Extract the (X, Y) coordinate from the center of the cell holding the provided text.  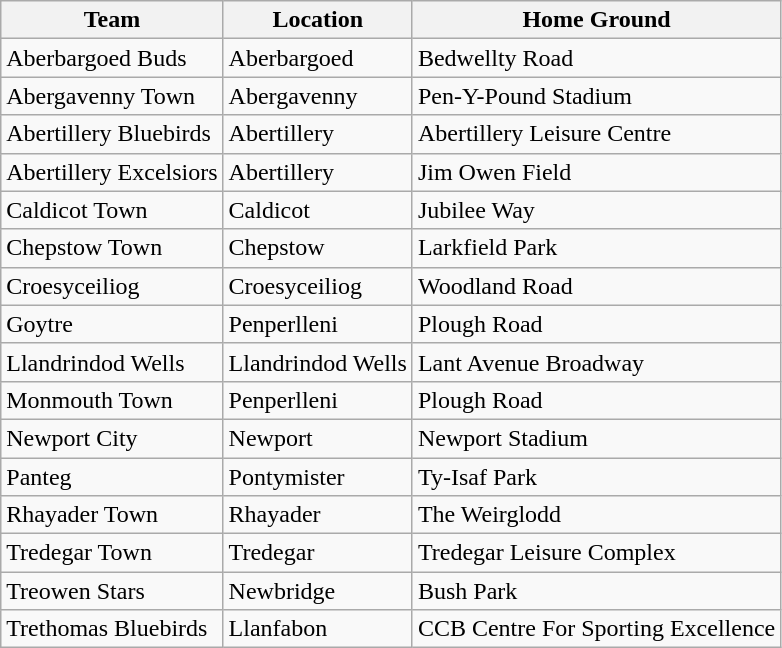
Newport (318, 438)
Bush Park (596, 591)
Caldicot Town (112, 210)
Goytre (112, 324)
Abertillery Bluebirds (112, 134)
CCB Centre For Sporting Excellence (596, 629)
Jim Owen Field (596, 172)
Jubilee Way (596, 210)
Chepstow Town (112, 248)
Llanfabon (318, 629)
Caldicot (318, 210)
Location (318, 20)
Monmouth Town (112, 400)
Lant Avenue Broadway (596, 362)
Pen-Y-Pound Stadium (596, 96)
Treowen Stars (112, 591)
Bedwellty Road (596, 58)
Chepstow (318, 248)
Pontymister (318, 477)
Team (112, 20)
Tredegar Leisure Complex (596, 553)
Trethomas Bluebirds (112, 629)
The Weirglodd (596, 515)
Abertillery Leisure Centre (596, 134)
Tredegar (318, 553)
Rhayader Town (112, 515)
Panteg (112, 477)
Larkfield Park (596, 248)
Ty-Isaf Park (596, 477)
Newport Stadium (596, 438)
Abergavenny Town (112, 96)
Abergavenny (318, 96)
Rhayader (318, 515)
Home Ground (596, 20)
Aberbargoed (318, 58)
Woodland Road (596, 286)
Aberbargoed Buds (112, 58)
Tredegar Town (112, 553)
Abertillery Excelsiors (112, 172)
Newbridge (318, 591)
Newport City (112, 438)
